Output the (X, Y) coordinate of the center of the cell containing the given text.  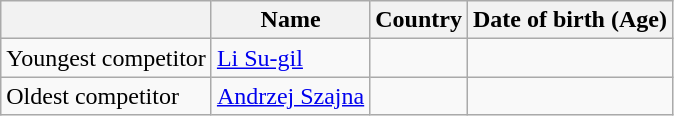
Date of birth (Age) (570, 20)
Andrzej Szajna (290, 96)
Name (290, 20)
Country (419, 20)
Oldest competitor (106, 96)
Li Su-gil (290, 58)
Youngest competitor (106, 58)
